Pinpoint the cell where the given text exists, returning its (X, Y) midpoint coordinate. 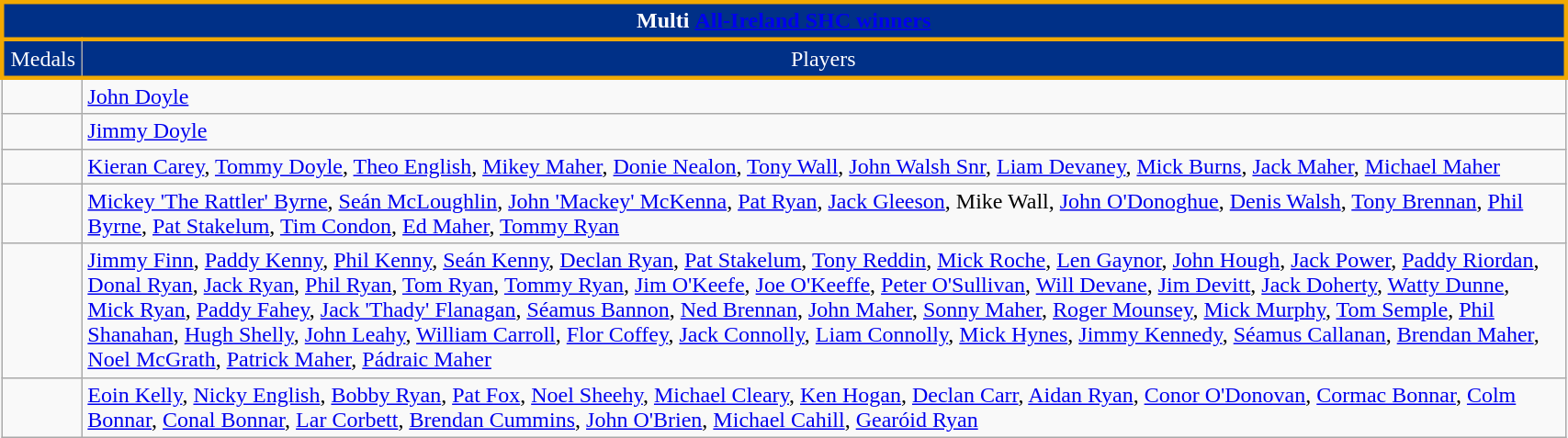
Kieran Carey, Tommy Doyle, Theo English, Mikey Maher, Donie Nealon, Tony Wall, John Walsh Snr, Liam Devaney, Mick Burns, Jack Maher, Michael Maher (824, 166)
Medals (42, 59)
Multi All-Ireland SHC winners (784, 20)
Jimmy Doyle (824, 131)
John Doyle (824, 95)
Players (824, 59)
